Scan for the cell matching the given text and deliver its [X, Y] coordinate at center. 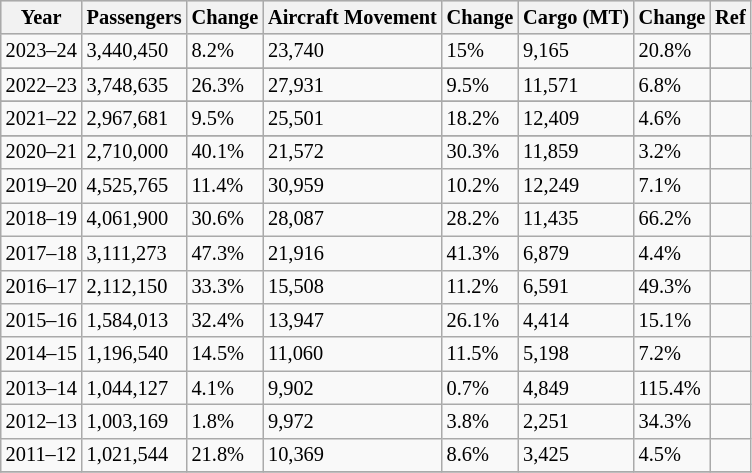
1,196,540 [134, 354]
27,931 [352, 85]
28,087 [352, 219]
30.6% [226, 219]
8.6% [480, 455]
4,414 [576, 320]
10.2% [480, 186]
4,061,900 [134, 219]
2013–14 [42, 388]
4.1% [226, 388]
2014–15 [42, 354]
11,571 [576, 85]
1,021,544 [134, 455]
11,435 [576, 219]
3,425 [576, 455]
Cargo (MT) [576, 17]
21,916 [352, 253]
20.8% [672, 51]
26.1% [480, 320]
2,710,000 [134, 152]
34.3% [672, 421]
2023–24 [42, 51]
2,251 [576, 421]
9,902 [352, 388]
3,111,273 [134, 253]
Passengers [134, 17]
9,972 [352, 421]
115.4% [672, 388]
23,740 [352, 51]
1,003,169 [134, 421]
11,859 [576, 152]
2012–13 [42, 421]
6.8% [672, 85]
4.4% [672, 253]
30,959 [352, 186]
1,584,013 [134, 320]
3.8% [480, 421]
2020–21 [42, 152]
2011–12 [42, 455]
6,879 [576, 253]
4,525,765 [134, 186]
10,369 [352, 455]
12,409 [576, 118]
11,060 [352, 354]
4.6% [672, 118]
7.2% [672, 354]
3.2% [672, 152]
Year [42, 17]
Ref [730, 17]
2018–19 [42, 219]
9,165 [576, 51]
21,572 [352, 152]
47.3% [226, 253]
4,849 [576, 388]
Aircraft Movement [352, 17]
2,112,150 [134, 287]
15% [480, 51]
21.8% [226, 455]
15.1% [672, 320]
2015–16 [42, 320]
2,967,681 [134, 118]
1.8% [226, 421]
66.2% [672, 219]
8.2% [226, 51]
11.5% [480, 354]
30.3% [480, 152]
32.4% [226, 320]
49.3% [672, 287]
14.5% [226, 354]
26.3% [226, 85]
41.3% [480, 253]
11.4% [226, 186]
0.7% [480, 388]
13,947 [352, 320]
2021–22 [42, 118]
2022–23 [42, 85]
3,748,635 [134, 85]
2017–18 [42, 253]
3,440,450 [134, 51]
6,591 [576, 287]
7.1% [672, 186]
18.2% [480, 118]
15,508 [352, 287]
28.2% [480, 219]
40.1% [226, 152]
1,044,127 [134, 388]
12,249 [576, 186]
33.3% [226, 287]
2016–17 [42, 287]
11.2% [480, 287]
4.5% [672, 455]
2019–20 [42, 186]
25,501 [352, 118]
5,198 [576, 354]
